Find where the given text appears and provide that cell's center as (x, y) coordinate. 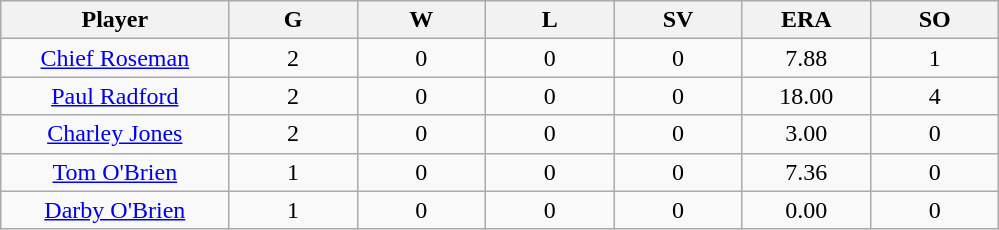
SO (934, 20)
ERA (806, 20)
Chief Roseman (115, 58)
G (293, 20)
7.88 (806, 58)
Darby O'Brien (115, 210)
18.00 (806, 96)
0.00 (806, 210)
Paul Radford (115, 96)
Tom O'Brien (115, 172)
7.36 (806, 172)
Player (115, 20)
SV (678, 20)
Charley Jones (115, 134)
3.00 (806, 134)
L (550, 20)
W (421, 20)
4 (934, 96)
